From the cell containing the given text, extract its center point as (x, y) coordinate. 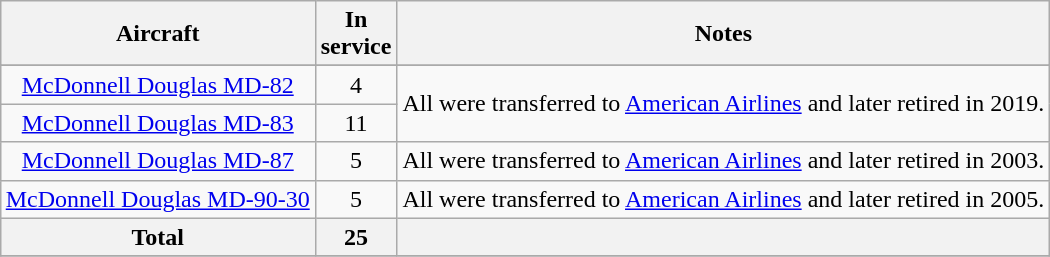
McDonnell Douglas MD-82 (158, 85)
Total (158, 237)
All were transferred to American Airlines and later retired in 2019. (724, 104)
McDonnell Douglas MD-90-30 (158, 199)
All were transferred to American Airlines and later retired in 2003. (724, 161)
4 (356, 85)
11 (356, 123)
McDonnell Douglas MD-83 (158, 123)
All were transferred to American Airlines and later retired in 2005. (724, 199)
Notes (724, 34)
Aircraft (158, 34)
Inservice (356, 34)
McDonnell Douglas MD-87 (158, 161)
25 (356, 237)
